Locate the cell with the specified text and output its (x, y) center coordinate. 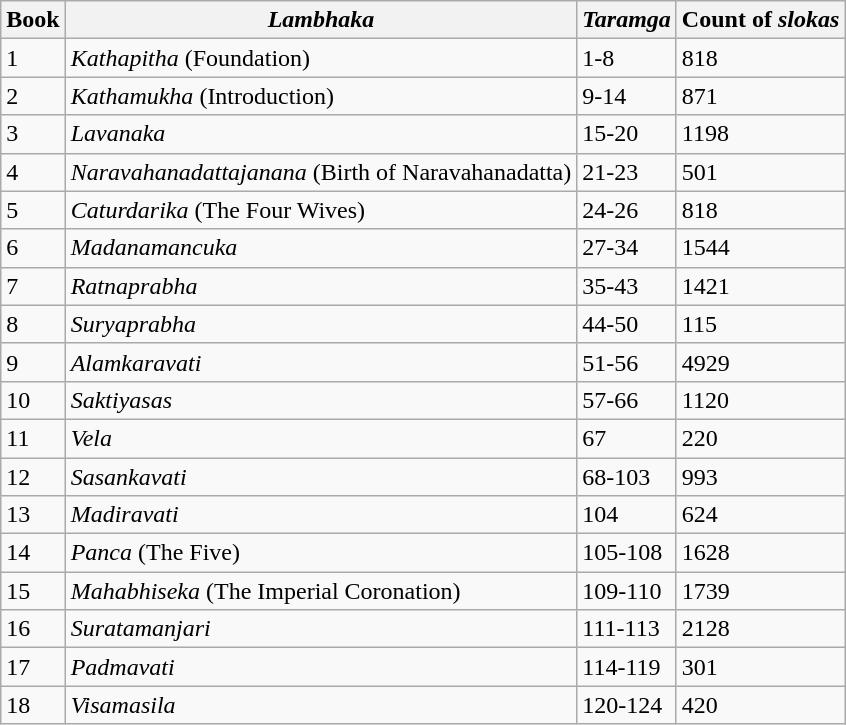
1120 (760, 400)
Alamkaravati (321, 362)
3 (33, 134)
57-66 (627, 400)
115 (760, 324)
1198 (760, 134)
Saktiyasas (321, 400)
220 (760, 438)
18 (33, 705)
35-43 (627, 286)
8 (33, 324)
67 (627, 438)
11 (33, 438)
Kathamukha (Introduction) (321, 96)
7 (33, 286)
Caturdarika (The Four Wives) (321, 210)
17 (33, 667)
Suryaprabha (321, 324)
14 (33, 553)
15 (33, 591)
Lambhaka (321, 20)
21-23 (627, 172)
Madiravati (321, 515)
Panca (The Five) (321, 553)
9-14 (627, 96)
27-34 (627, 248)
Naravahanadattajanana (Birth of Naravahanadatta) (321, 172)
993 (760, 477)
1 (33, 58)
Suratamanjari (321, 629)
Sasankavati (321, 477)
68-103 (627, 477)
Count of slokas (760, 20)
2 (33, 96)
10 (33, 400)
Kathapitha (Foundation) (321, 58)
1-8 (627, 58)
4929 (760, 362)
13 (33, 515)
420 (760, 705)
12 (33, 477)
1739 (760, 591)
4 (33, 172)
2128 (760, 629)
Ratnaprabha (321, 286)
Madanamancuka (321, 248)
16 (33, 629)
109-110 (627, 591)
104 (627, 515)
120-124 (627, 705)
Visamasila (321, 705)
871 (760, 96)
114-119 (627, 667)
1628 (760, 553)
Taramga (627, 20)
111-113 (627, 629)
9 (33, 362)
15-20 (627, 134)
44-50 (627, 324)
301 (760, 667)
Mahabhiseka (The Imperial Coronation) (321, 591)
Book (33, 20)
1544 (760, 248)
24-26 (627, 210)
1421 (760, 286)
6 (33, 248)
501 (760, 172)
624 (760, 515)
Padmavati (321, 667)
Lavanaka (321, 134)
5 (33, 210)
105-108 (627, 553)
51-56 (627, 362)
Vela (321, 438)
